Find where the given text appears and provide that cell's center as (x, y) coordinate. 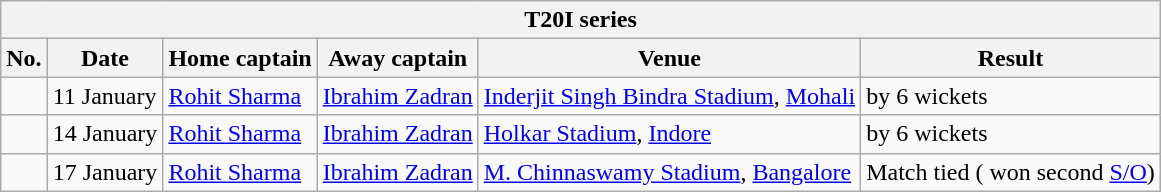
Inderjit Singh Bindra Stadium, Mohali (669, 96)
Holkar Stadium, Indore (669, 134)
14 January (105, 134)
M. Chinnaswamy Stadium, Bangalore (669, 172)
T20I series (581, 20)
Match tied ( won second S/O) (1011, 172)
11 January (105, 96)
No. (24, 58)
Date (105, 58)
17 January (105, 172)
Venue (669, 58)
Home captain (240, 58)
Away captain (398, 58)
Result (1011, 58)
